Detect which cell encompasses the target text, then output its [x, y] center coordinate. 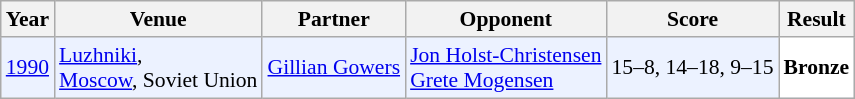
Luzhniki,Moscow, Soviet Union [158, 68]
Bronze [817, 68]
Opponent [506, 19]
Jon Holst-Christensen Grete Mogensen [506, 68]
Partner [334, 19]
Year [28, 19]
Score [692, 19]
15–8, 14–18, 9–15 [692, 68]
Gillian Gowers [334, 68]
1990 [28, 68]
Venue [158, 19]
Result [817, 19]
